From the cell containing the given text, extract its center point as (x, y) coordinate. 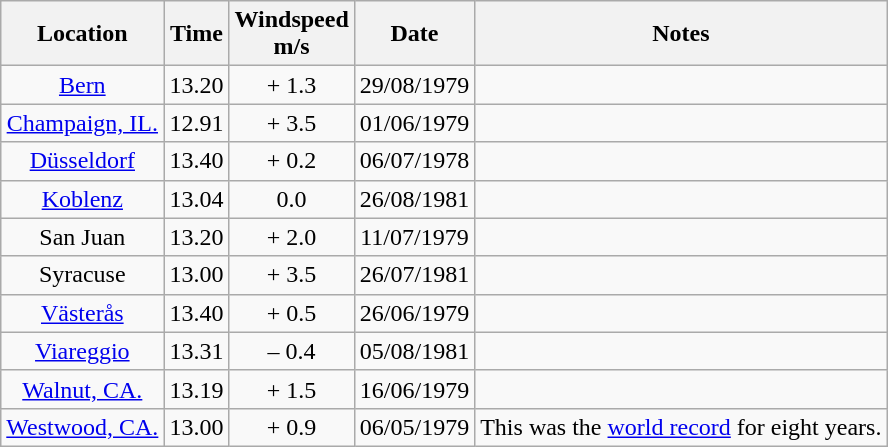
Date (414, 34)
05/08/1981 (414, 351)
06/07/1978 (414, 161)
San Juan (82, 237)
29/08/1979 (414, 85)
+ 1.3 (292, 85)
26/08/1981 (414, 199)
01/06/1979 (414, 123)
Bern (82, 85)
11/07/1979 (414, 237)
+ 2.0 (292, 237)
13.19 (196, 389)
16/06/1979 (414, 389)
Walnut, CA. (82, 389)
Notes (681, 34)
This was the world record for eight years. (681, 427)
Location (82, 34)
+ 0.2 (292, 161)
Westwood, CA. (82, 427)
26/06/1979 (414, 313)
0.0 (292, 199)
Time (196, 34)
+ 1.5 (292, 389)
+ 0.5 (292, 313)
26/07/1981 (414, 275)
12.91 (196, 123)
13.31 (196, 351)
Västerås (82, 313)
Düsseldorf (82, 161)
06/05/1979 (414, 427)
13.04 (196, 199)
Windspeedm/s (292, 34)
Koblenz (82, 199)
Champaign, IL. (82, 123)
+ 0.9 (292, 427)
– 0.4 (292, 351)
Viareggio (82, 351)
Syracuse (82, 275)
